Scan for the cell matching the given text and deliver its [x, y] coordinate at center. 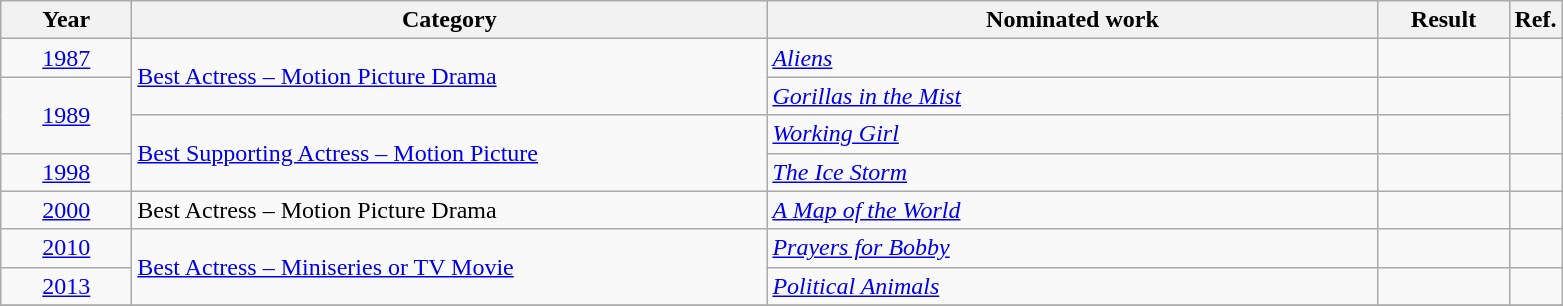
Prayers for Bobby [1072, 248]
Aliens [1072, 58]
Best Actress – Miniseries or TV Movie [450, 267]
Gorillas in the Mist [1072, 96]
Ref. [1536, 20]
1987 [66, 58]
The Ice Storm [1072, 172]
1998 [66, 172]
Best Supporting Actress – Motion Picture [450, 153]
Result [1444, 20]
Political Animals [1072, 286]
2000 [66, 210]
Nominated work [1072, 20]
A Map of the World [1072, 210]
1989 [66, 115]
Year [66, 20]
Category [450, 20]
2010 [66, 248]
2013 [66, 286]
Working Girl [1072, 134]
